Determine the [X, Y] coordinate at the center of the cell enclosing the given text.  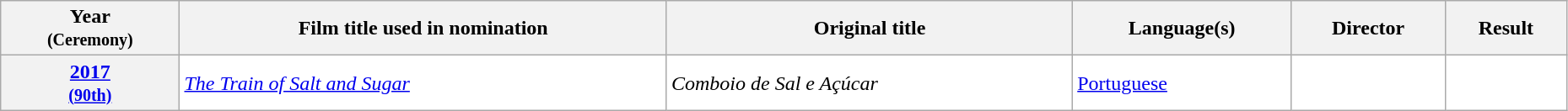
Film title used in nomination [423, 29]
Original title [869, 29]
Comboio de Sal e Açúcar [869, 82]
Portuguese [1183, 82]
Language(s) [1183, 29]
Result [1506, 29]
The Train of Salt and Sugar [423, 82]
Year(Ceremony) [90, 29]
Director [1368, 29]
2017(90th) [90, 82]
